For the text-containing cell, return its midpoint in [X, Y] coordinate format. 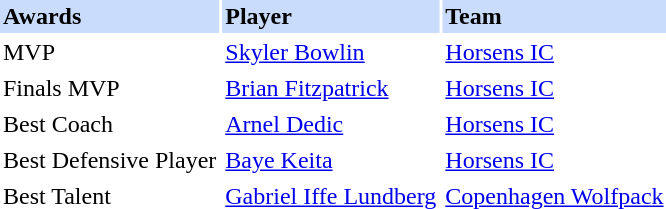
Baye Keita [330, 160]
Finals MVP [110, 88]
Skyler Bowlin [330, 52]
Best Coach [110, 124]
Best Defensive Player [110, 160]
Arnel Dedic [330, 124]
MVP [110, 52]
Brian Fitzpatrick [330, 88]
Awards [110, 16]
Player [330, 16]
Team [554, 16]
